Scan for the cell matching the given text and deliver its (X, Y) coordinate at center. 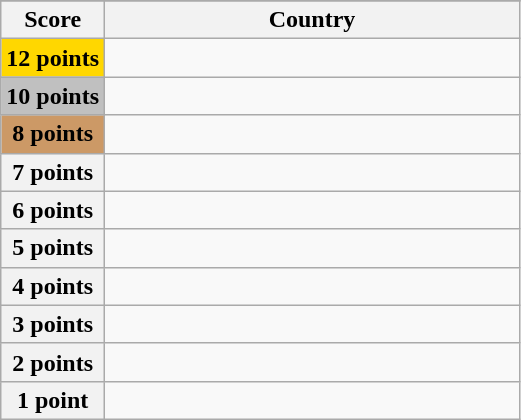
1 point (53, 400)
5 points (53, 248)
3 points (53, 324)
6 points (53, 210)
7 points (53, 172)
Score (53, 20)
4 points (53, 286)
8 points (53, 134)
12 points (53, 58)
2 points (53, 362)
Country (312, 20)
10 points (53, 96)
